Capture the cell that displays the provided text and extract its [x, y] central coordinate. 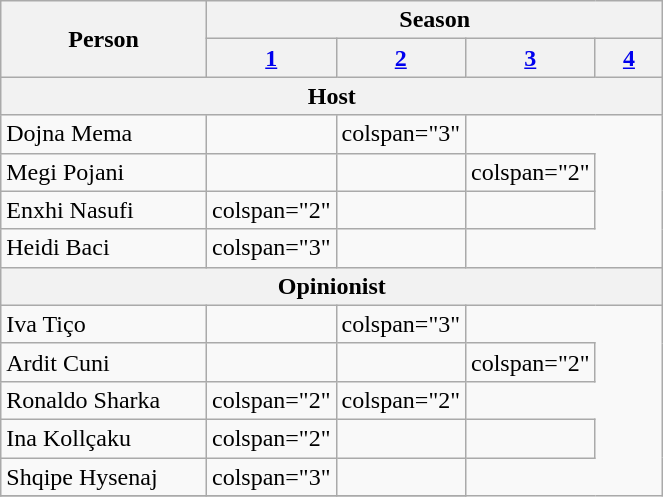
Dojna Mema [104, 134]
2 [401, 58]
Host [332, 96]
Heidi Baci [104, 248]
Iva Tiço [104, 324]
Ardit Cuni [104, 362]
3 [531, 58]
Opinionist [332, 286]
Enxhi Nasufi [104, 210]
1 [271, 58]
Season [434, 20]
Ronaldo Sharka [104, 400]
Ina Kollçaku [104, 438]
4 [629, 58]
Person [104, 39]
Megi Pojani [104, 172]
Shqipe Hysenaj [104, 477]
